Locate the cell with the specified text and output its (x, y) center coordinate. 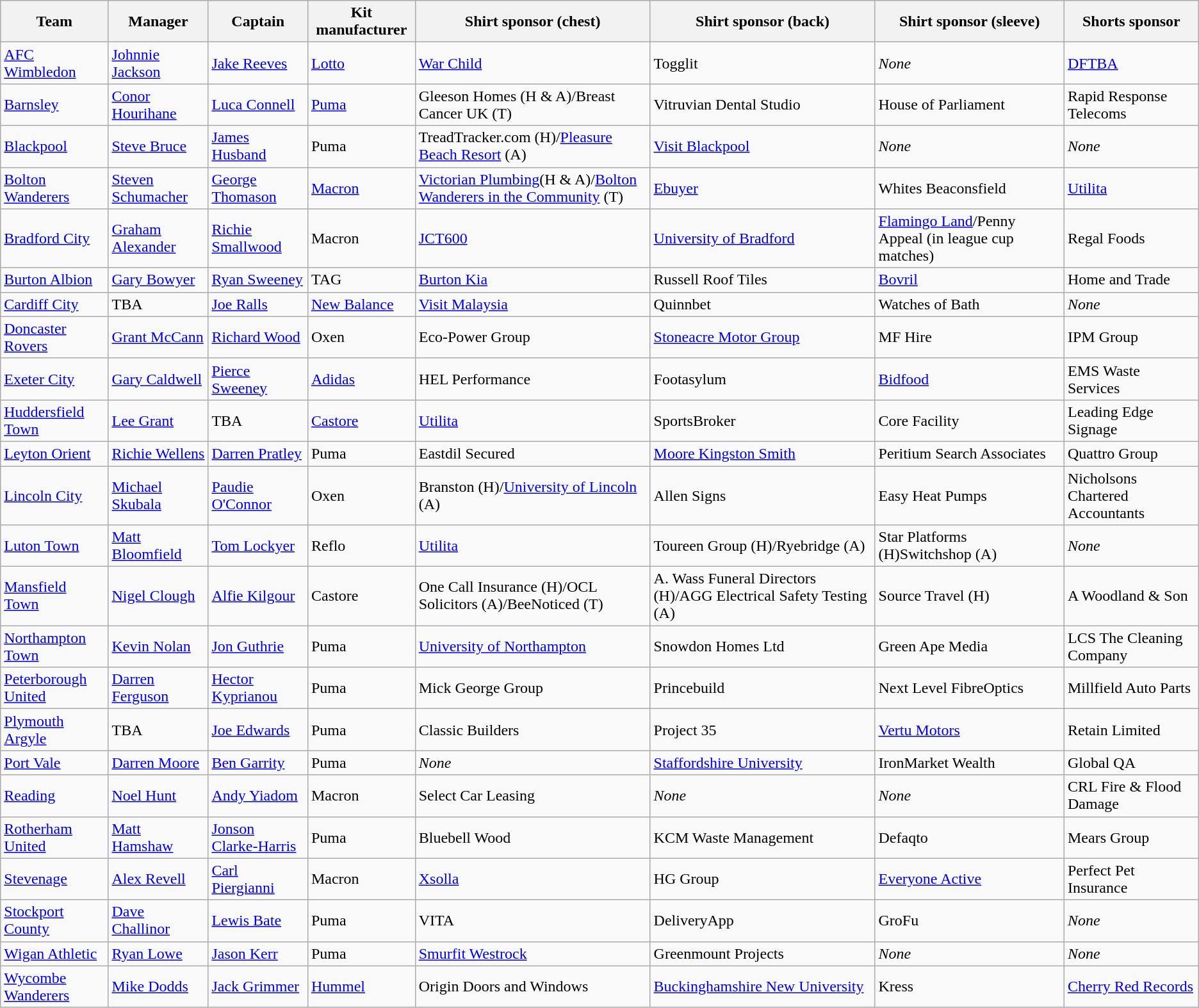
Shirt sponsor (chest) (533, 22)
Luca Connell (258, 105)
Everyone Active (970, 879)
Luton Town (54, 546)
VITA (533, 921)
Rapid Response Telecoms (1131, 105)
Reflo (361, 546)
Regal Foods (1131, 238)
Source Travel (H) (970, 596)
Lewis Bate (258, 921)
Project 35 (762, 730)
Quattro Group (1131, 453)
Retain Limited (1131, 730)
Perfect Pet Insurance (1131, 879)
Alfie Kilgour (258, 596)
JCT600 (533, 238)
Stockport County (54, 921)
Ryan Lowe (158, 954)
Bluebell Wood (533, 838)
War Child (533, 63)
KCM Waste Management (762, 838)
Snowdon Homes Ltd (762, 647)
Allen Signs (762, 496)
Manager (158, 22)
Wigan Athletic (54, 954)
Hummel (361, 986)
IronMarket Wealth (970, 763)
Eastdil Secured (533, 453)
Russell Roof Tiles (762, 280)
Northampton Town (54, 647)
Vitruvian Dental Studio (762, 105)
One Call Insurance (H)/OCL Solicitors (A)/BeeNoticed (T) (533, 596)
Cherry Red Records (1131, 986)
Bolton Wanderers (54, 188)
Victorian Plumbing(H & A)/Bolton Wanderers in the Community (T) (533, 188)
Darren Moore (158, 763)
Vertu Motors (970, 730)
Staffordshire University (762, 763)
Jason Kerr (258, 954)
Graham Alexander (158, 238)
Togglit (762, 63)
Peterborough United (54, 688)
Rotherham United (54, 838)
Pierce Sweeney (258, 379)
House of Parliament (970, 105)
Moore Kingston Smith (762, 453)
Steven Schumacher (158, 188)
Footasylum (762, 379)
Ebuyer (762, 188)
Shorts sponsor (1131, 22)
Visit Malaysia (533, 304)
Ben Garrity (258, 763)
Stoneacre Motor Group (762, 337)
Mansfield Town (54, 596)
Kit manufacturer (361, 22)
Burton Albion (54, 280)
Richie Wellens (158, 453)
Whites Beaconsfield (970, 188)
Cardiff City (54, 304)
TreadTracker.com (H)/Pleasure Beach Resort (A) (533, 146)
Steve Bruce (158, 146)
Leading Edge Signage (1131, 420)
Xsolla (533, 879)
Plymouth Argyle (54, 730)
Stevenage (54, 879)
Next Level FibreOptics (970, 688)
Grant McCann (158, 337)
Defaqto (970, 838)
Princebuild (762, 688)
Visit Blackpool (762, 146)
Wycombe Wanderers (54, 986)
Bovril (970, 280)
LCS The Cleaning Company (1131, 647)
Smurfit Westrock (533, 954)
Star Platforms (H)Switchshop (A) (970, 546)
Exeter City (54, 379)
Select Car Leasing (533, 795)
Greenmount Projects (762, 954)
Jon Guthrie (258, 647)
Barnsley (54, 105)
Darren Pratley (258, 453)
DFTBA (1131, 63)
Conor Hourihane (158, 105)
Burton Kia (533, 280)
AFC Wimbledon (54, 63)
University of Bradford (762, 238)
Easy Heat Pumps (970, 496)
Eco-Power Group (533, 337)
Core Facility (970, 420)
Adidas (361, 379)
Dave Challinor (158, 921)
Millfield Auto Parts (1131, 688)
Peritium Search Associates (970, 453)
Lee Grant (158, 420)
GroFu (970, 921)
Branston (H)/University of Lincoln (A) (533, 496)
Hector Kyprianou (258, 688)
Gary Bowyer (158, 280)
A. Wass Funeral Directors (H)/AGG Electrical Safety Testing (A) (762, 596)
Shirt sponsor (back) (762, 22)
Kress (970, 986)
Classic Builders (533, 730)
Richard Wood (258, 337)
Huddersfield Town (54, 420)
Flamingo Land/Penny Appeal (in league cup matches) (970, 238)
Nicholsons Chartered Accountants (1131, 496)
Mike Dodds (158, 986)
Jonson Clarke-Harris (258, 838)
Reading (54, 795)
HEL Performance (533, 379)
Lincoln City (54, 496)
Johnnie Jackson (158, 63)
Quinnbet (762, 304)
Buckinghamshire New University (762, 986)
Jake Reeves (258, 63)
HG Group (762, 879)
Paudie O'Connor (258, 496)
A Woodland & Son (1131, 596)
Captain (258, 22)
Kevin Nolan (158, 647)
New Balance (361, 304)
Toureen Group (H)/Ryebridge (A) (762, 546)
Green Ape Media (970, 647)
Alex Revell (158, 879)
Richie Smallwood (258, 238)
TAG (361, 280)
Matt Bloomfield (158, 546)
Origin Doors and Windows (533, 986)
Joe Edwards (258, 730)
Tom Lockyer (258, 546)
Joe Ralls (258, 304)
Matt Hamshaw (158, 838)
Gary Caldwell (158, 379)
James Husband (258, 146)
Ryan Sweeney (258, 280)
Doncaster Rovers (54, 337)
Team (54, 22)
Watches of Bath (970, 304)
Carl Piergianni (258, 879)
Global QA (1131, 763)
Michael Skubala (158, 496)
Port Vale (54, 763)
MF Hire (970, 337)
Blackpool (54, 146)
Jack Grimmer (258, 986)
Bidfood (970, 379)
Nigel Clough (158, 596)
Mick George Group (533, 688)
Leyton Orient (54, 453)
EMS Waste Services (1131, 379)
Gleeson Homes (H & A)/Breast Cancer UK (T) (533, 105)
Noel Hunt (158, 795)
Bradford City (54, 238)
Mears Group (1131, 838)
Shirt sponsor (sleeve) (970, 22)
DeliveryApp (762, 921)
Andy Yiadom (258, 795)
Home and Trade (1131, 280)
University of Northampton (533, 647)
CRL Fire & Flood Damage (1131, 795)
Lotto (361, 63)
George Thomason (258, 188)
IPM Group (1131, 337)
Darren Ferguson (158, 688)
SportsBroker (762, 420)
